Search for the cell housing the specified text and yield its [X, Y] center coordinate. 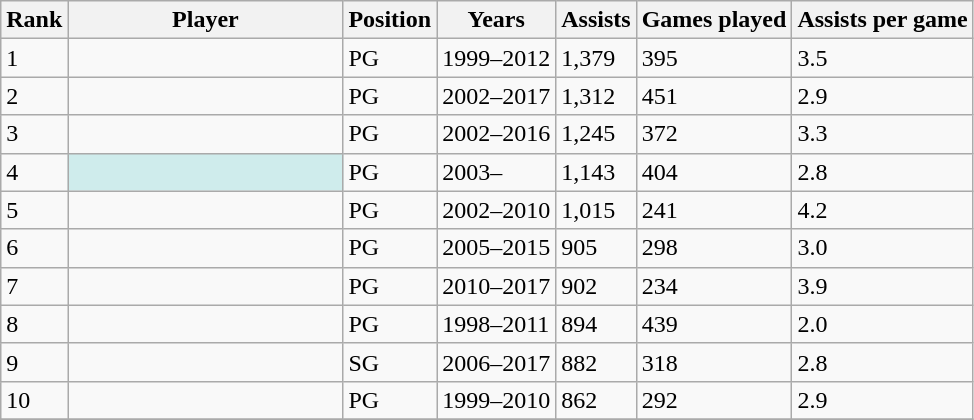
3.3 [882, 134]
8 [34, 324]
Years [496, 20]
3.9 [882, 286]
2002–2016 [496, 134]
1,015 [596, 210]
234 [714, 286]
905 [596, 248]
1999–2012 [496, 58]
Rank [34, 20]
2010–2017 [496, 286]
2.0 [882, 324]
Assists [596, 20]
2005–2015 [496, 248]
7 [34, 286]
Position [390, 20]
2003– [496, 172]
2006–2017 [496, 362]
3 [34, 134]
862 [596, 400]
894 [596, 324]
3.5 [882, 58]
882 [596, 362]
1,312 [596, 96]
292 [714, 400]
404 [714, 172]
4.2 [882, 210]
451 [714, 96]
2002–2017 [496, 96]
9 [34, 362]
1,245 [596, 134]
1,379 [596, 58]
10 [34, 400]
4 [34, 172]
Games played [714, 20]
SG [390, 362]
Player [206, 20]
1999–2010 [496, 400]
395 [714, 58]
1 [34, 58]
5 [34, 210]
902 [596, 286]
3.0 [882, 248]
241 [714, 210]
2 [34, 96]
1,143 [596, 172]
1998–2011 [496, 324]
439 [714, 324]
Assists per game [882, 20]
6 [34, 248]
298 [714, 248]
372 [714, 134]
318 [714, 362]
2002–2010 [496, 210]
